For the text-containing cell, return its midpoint in [x, y] coordinate format. 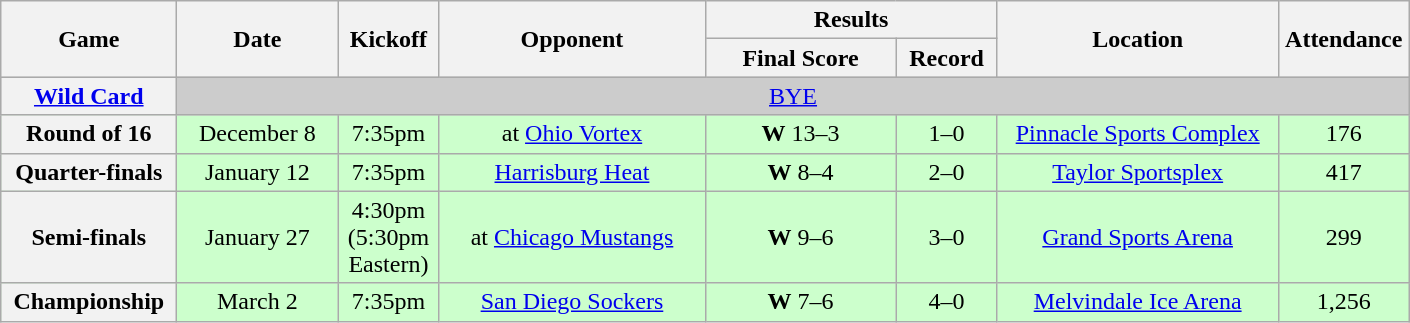
Melvindale Ice Arena [1138, 302]
BYE [793, 96]
Semi-finals [89, 237]
W 13–3 [800, 134]
W 7–6 [800, 302]
4–0 [946, 302]
March 2 [258, 302]
Attendance [1344, 39]
Wild Card [89, 96]
176 [1344, 134]
Record [946, 58]
Quarter-finals [89, 172]
Final Score [800, 58]
Date [258, 39]
at Ohio Vortex [572, 134]
Location [1138, 39]
3–0 [946, 237]
W 9–6 [800, 237]
Championship [89, 302]
San Diego Sockers [572, 302]
Pinnacle Sports Complex [1138, 134]
4:30pm(5:30pm Eastern) [388, 237]
Opponent [572, 39]
Taylor Sportsplex [1138, 172]
Grand Sports Arena [1138, 237]
1–0 [946, 134]
December 8 [258, 134]
at Chicago Mustangs [572, 237]
January 27 [258, 237]
417 [1344, 172]
Kickoff [388, 39]
Results [851, 20]
299 [1344, 237]
Game [89, 39]
W 8–4 [800, 172]
Round of 16 [89, 134]
Harrisburg Heat [572, 172]
January 12 [258, 172]
1,256 [1344, 302]
2–0 [946, 172]
